Scan for the cell matching the given text and deliver its [x, y] coordinate at center. 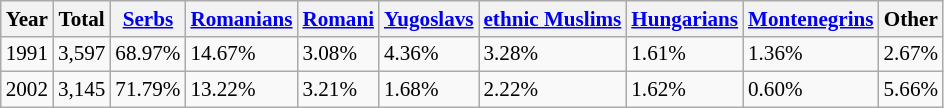
4.36% [429, 54]
2.67% [911, 54]
1991 [27, 54]
Hungarians [684, 18]
Total [82, 18]
Romani [338, 18]
2002 [27, 90]
14.67% [241, 54]
1.68% [429, 90]
5.66% [911, 90]
13.22% [241, 90]
71.79% [148, 90]
3.08% [338, 54]
Year [27, 18]
1.62% [684, 90]
Montenegrins [810, 18]
Romanians [241, 18]
Yugoslavs [429, 18]
1.61% [684, 54]
68.97% [148, 54]
Serbs [148, 18]
ethnic Muslims [553, 18]
3,145 [82, 90]
0.60% [810, 90]
Other [911, 18]
3,597 [82, 54]
3.21% [338, 90]
2.22% [553, 90]
1.36% [810, 54]
3.28% [553, 54]
